Find where the given text appears and provide that cell's center as (x, y) coordinate. 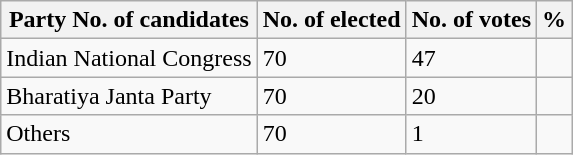
Party No. of candidates (129, 20)
Bharatiya Janta Party (129, 96)
No. of elected (332, 20)
No. of votes (471, 20)
47 (471, 58)
% (554, 20)
Indian National Congress (129, 58)
1 (471, 134)
Others (129, 134)
20 (471, 96)
